For the text-containing cell, return its midpoint in [x, y] coordinate format. 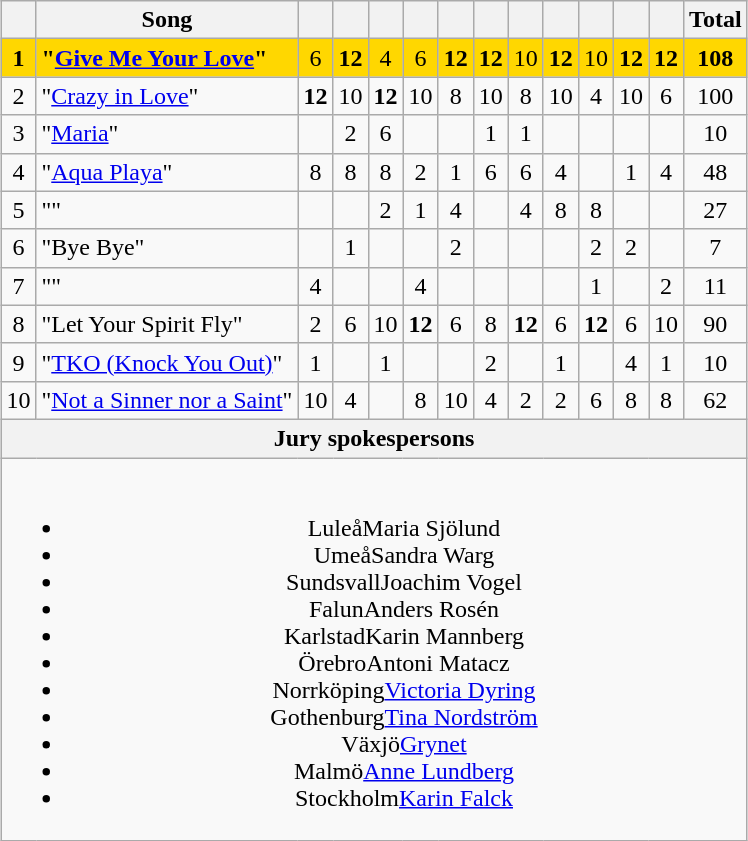
"TKO (Knock You Out)" [167, 362]
"Crazy in Love" [167, 96]
100 [716, 96]
"Give Me Your Love" [167, 58]
"Maria" [167, 134]
108 [716, 58]
48 [716, 172]
5 [18, 210]
27 [716, 210]
3 [18, 134]
"Let Your Spirit Fly" [167, 324]
62 [716, 400]
"Not a Sinner nor a Saint" [167, 400]
Total [716, 20]
Song [167, 20]
90 [716, 324]
Jury spokespersons [374, 438]
"Bye Bye" [167, 248]
11 [716, 286]
9 [18, 362]
"Aqua Playa" [167, 172]
